Locate the cell with the specified text and output its (X, Y) center coordinate. 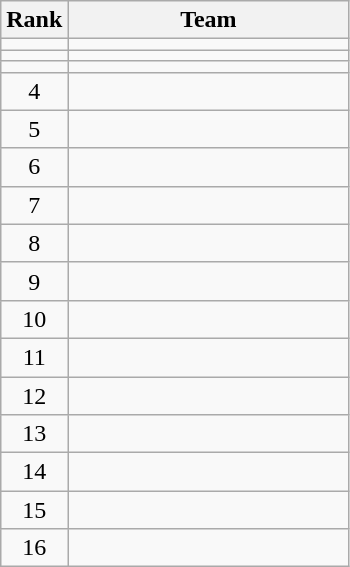
7 (34, 205)
6 (34, 167)
10 (34, 319)
16 (34, 548)
Rank (34, 20)
9 (34, 281)
5 (34, 129)
13 (34, 434)
Team (208, 20)
11 (34, 357)
15 (34, 510)
12 (34, 395)
4 (34, 91)
8 (34, 243)
14 (34, 472)
